Determine the [X, Y] coordinate at the center of the cell enclosing the given text.  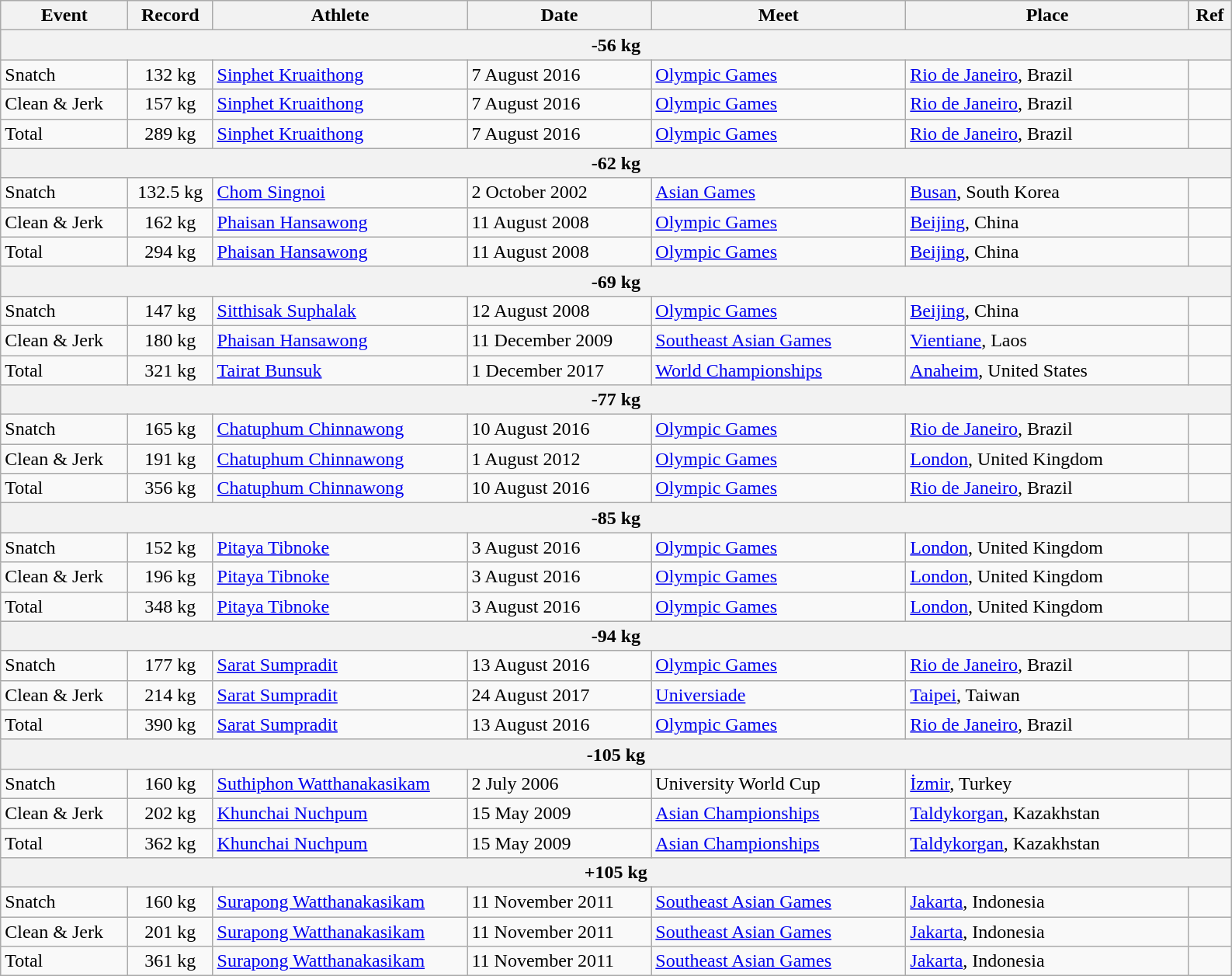
132.5 kg [171, 193]
162 kg [171, 222]
-62 kg [616, 163]
Asian Games [779, 193]
157 kg [171, 104]
Anaheim, United States [1047, 370]
Taipei, Taiwan [1047, 695]
Busan, South Korea [1047, 193]
+105 kg [616, 873]
University World Cup [779, 783]
196 kg [171, 577]
-77 kg [616, 400]
294 kg [171, 252]
214 kg [171, 695]
356 kg [171, 488]
Sitthisak Suphalak [340, 311]
World Championships [779, 370]
191 kg [171, 459]
390 kg [171, 724]
180 kg [171, 340]
Ref [1209, 16]
201 kg [171, 932]
1 August 2012 [559, 459]
Athlete [340, 16]
24 August 2017 [559, 695]
Event [64, 16]
Meet [779, 16]
İzmir, Turkey [1047, 783]
147 kg [171, 311]
2 October 2002 [559, 193]
-85 kg [616, 518]
177 kg [171, 665]
2 July 2006 [559, 783]
Vientiane, Laos [1047, 340]
Place [1047, 16]
-56 kg [616, 45]
Date [559, 16]
362 kg [171, 842]
Suthiphon Watthanakasikam [340, 783]
Tairat Bunsuk [340, 370]
-69 kg [616, 281]
152 kg [171, 547]
1 December 2017 [559, 370]
11 December 2009 [559, 340]
202 kg [171, 813]
289 kg [171, 134]
132 kg [171, 75]
-105 kg [616, 754]
-94 kg [616, 636]
165 kg [171, 429]
12 August 2008 [559, 311]
361 kg [171, 961]
Universiade [779, 695]
Chom Singnoi [340, 193]
348 kg [171, 606]
321 kg [171, 370]
Record [171, 16]
